Extract the [x, y] coordinate from the center of the cell holding the provided text.  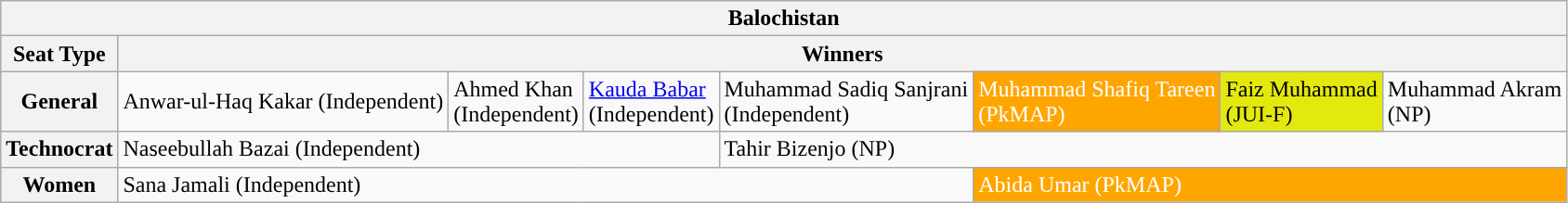
General [59, 102]
Naseebullah Bazai (Independent) [418, 149]
Kauda Babar(Independent) [651, 102]
Ahmed Khan(Independent) [516, 102]
Balochistan [784, 19]
Anwar-ul-Haq Kakar (Independent) [283, 102]
Muhammad Akram(NP) [1474, 102]
Faiz Muhammad(JUI-F) [1301, 102]
Muhammad Shafiq Tareen(PkMAP) [1097, 102]
Winners [843, 54]
Seat Type [59, 54]
Tahir Bizenjo (NP) [1143, 149]
Women [59, 184]
Technocrat [59, 149]
Sana Jamali (Independent) [546, 184]
Abida Umar (PkMAP) [1271, 184]
Muhammad Sadiq Sanjrani(Independent) [846, 102]
